Locate the cell with the specified text and output its (X, Y) center coordinate. 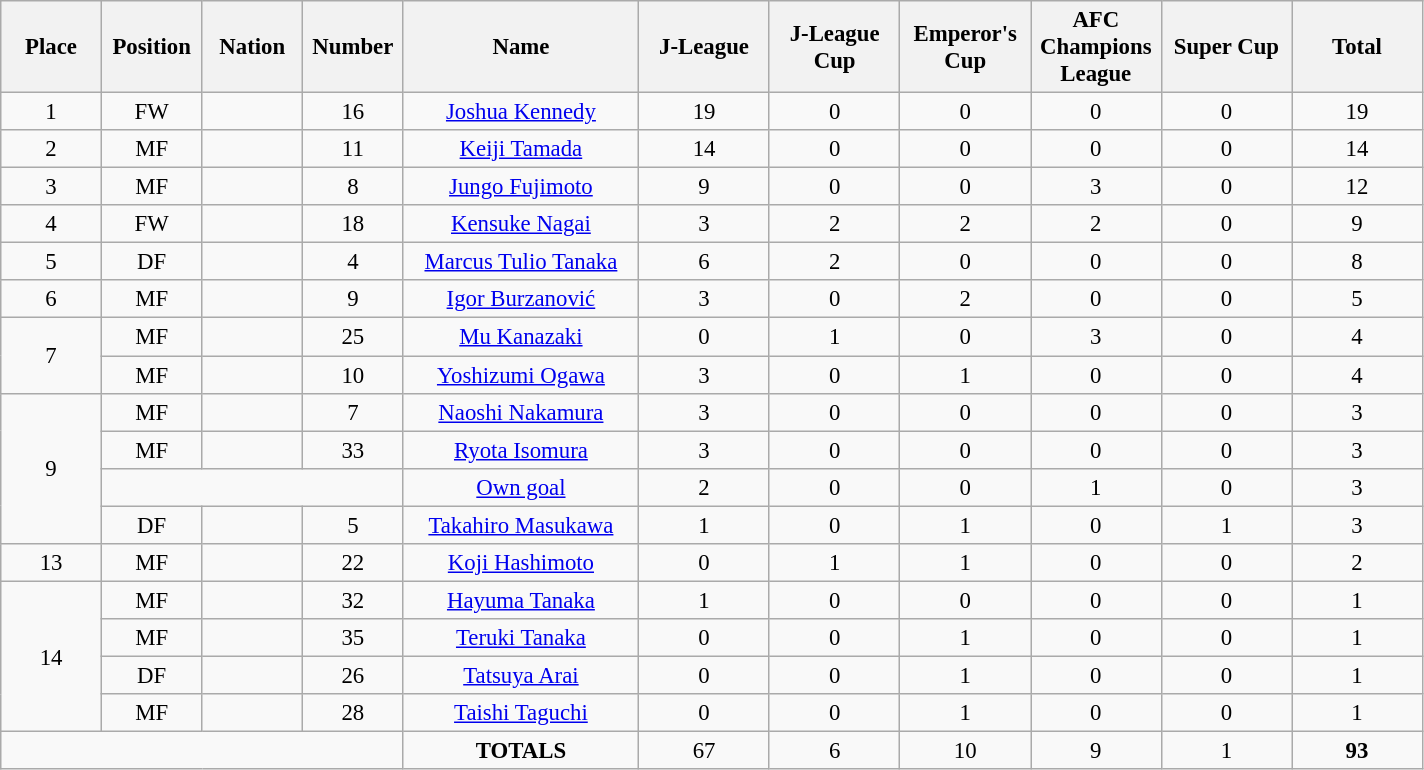
Super Cup (1226, 47)
Koji Hashimoto (521, 563)
Ryota Isomura (521, 450)
Jungo Fujimoto (521, 187)
TOTALS (521, 751)
Name (521, 47)
Own goal (521, 487)
Igor Burzanović (521, 299)
Keiji Tamada (521, 149)
Takahiro Masukawa (521, 525)
35 (354, 638)
Emperor's Cup (966, 47)
Tatsuya Arai (521, 675)
Taishi Taguchi (521, 713)
12 (1358, 187)
32 (354, 600)
Joshua Kennedy (521, 112)
26 (354, 675)
67 (704, 751)
Kensuke Nagai (521, 224)
16 (354, 112)
Naoshi Nakamura (521, 412)
Number (354, 47)
33 (354, 450)
93 (1358, 751)
13 (52, 563)
Teruki Tanaka (521, 638)
Total (1358, 47)
J-League Cup (834, 47)
Hayuma Tanaka (521, 600)
AFC Champions League (1096, 47)
Marcus Tulio Tanaka (521, 262)
Mu Kanazaki (521, 337)
Yoshizumi Ogawa (521, 375)
18 (354, 224)
Place (52, 47)
J-League (704, 47)
Position (152, 47)
22 (354, 563)
25 (354, 337)
Nation (252, 47)
11 (354, 149)
28 (354, 713)
